Return the (X, Y) coordinate for the center point of the cell that contains the specified text.  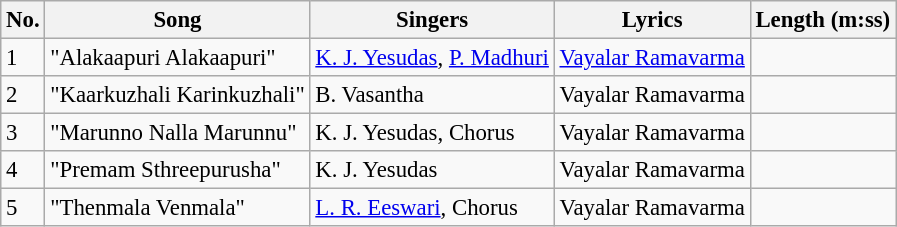
B. Vasantha (432, 95)
"Premam Sthreepurusha" (178, 170)
Singers (432, 20)
K. J. Yesudas, P. Madhuri (432, 58)
Length (m:ss) (822, 20)
K. J. Yesudas (432, 170)
3 (23, 133)
No. (23, 20)
K. J. Yesudas, Chorus (432, 133)
4 (23, 170)
2 (23, 95)
"Kaarkuzhali Karinkuzhali" (178, 95)
"Marunno Nalla Marunnu" (178, 133)
Song (178, 20)
"Alakaapuri Alakaapuri" (178, 58)
5 (23, 208)
"Thenmala Venmala" (178, 208)
L. R. Eeswari, Chorus (432, 208)
1 (23, 58)
Lyrics (652, 20)
